Find where the given text appears and provide that cell's center as [X, Y] coordinate. 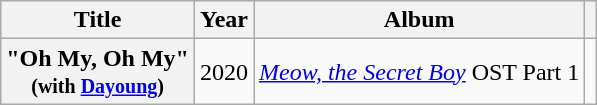
Year [224, 20]
Title [98, 20]
Album [420, 20]
"Oh My, Oh My"(with Dayoung) [98, 72]
Meow, the Secret Boy OST Part 1 [420, 72]
2020 [224, 72]
